From the cell containing the given text, extract its center point as (x, y) coordinate. 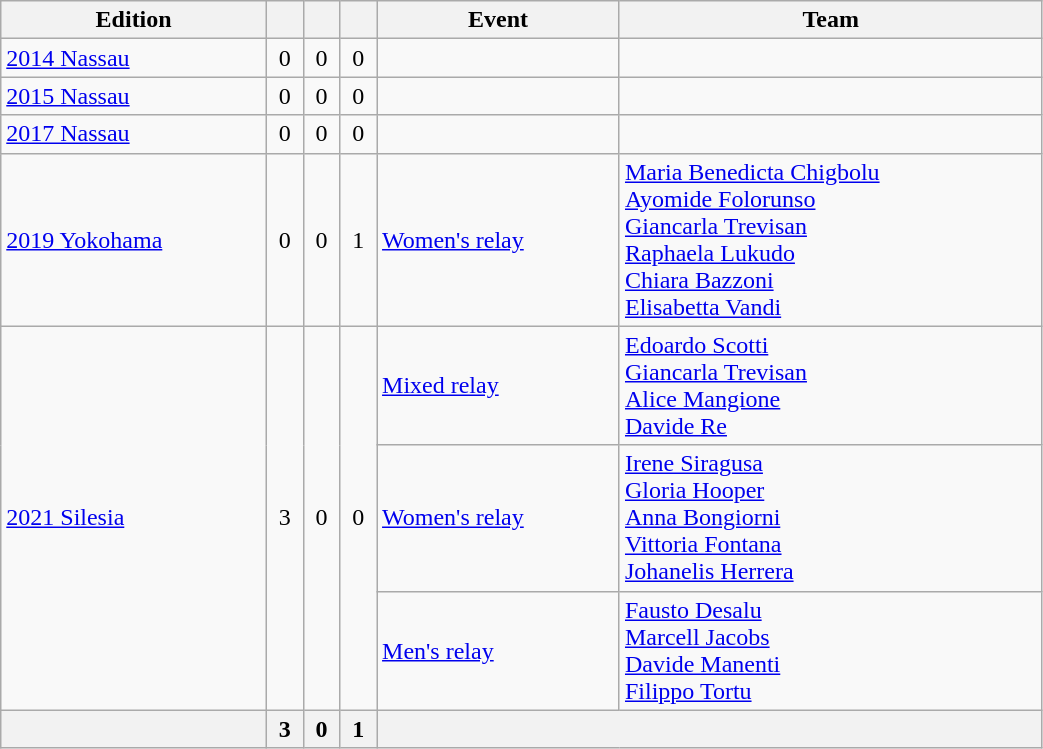
Men's relay (498, 650)
2017 Nassau (134, 134)
Irene SiragusaGloria HooperAnna BongiorniVittoria FontanaJohanelis Herrera (830, 518)
Edoardo ScottiGiancarla TrevisanAlice MangioneDavide Re (830, 386)
Mixed relay (498, 386)
2019 Yokohama (134, 240)
Maria Benedicta ChigboluAyomide FolorunsoGiancarla TrevisanRaphaela LukudoChiara BazzoniElisabetta Vandi (830, 240)
2015 Nassau (134, 96)
2014 Nassau (134, 58)
Team (830, 20)
Edition (134, 20)
Fausto DesaluMarcell JacobsDavide ManentiFilippo Tortu (830, 650)
Event (498, 20)
2021 Silesia (134, 518)
